Return [x, y] of the center of cell containing provided text 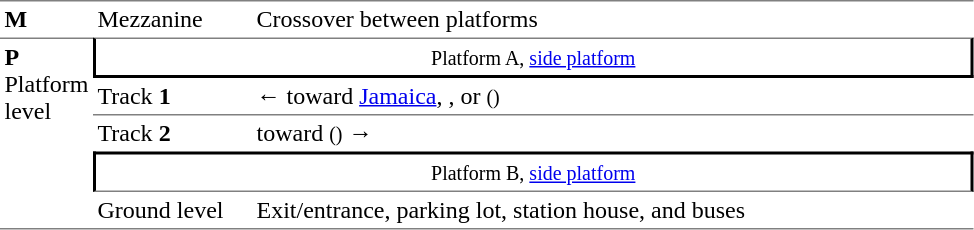
Exit/entrance, parking lot, station house, and buses [613, 211]
Track 1 [172, 97]
Ground level [172, 211]
Platform A, side platform [533, 58]
M [46, 19]
Mezzanine [172, 19]
Track 2 [172, 134]
toward () → [613, 134]
← toward Jamaica, , or () [613, 97]
PPlatform level [46, 134]
Platform B, side platform [533, 172]
Crossover between platforms [613, 19]
